From the cell containing the given text, extract its center point as (x, y) coordinate. 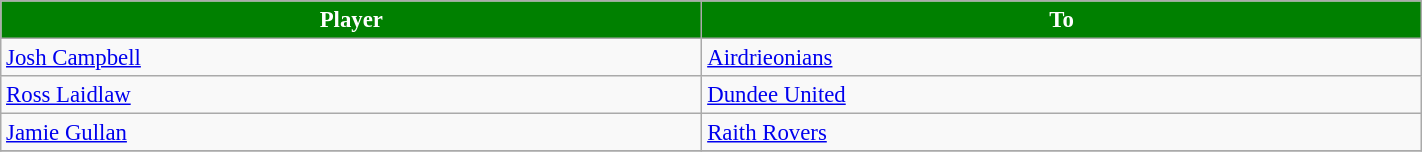
Jamie Gullan (352, 133)
Josh Campbell (352, 58)
Ross Laidlaw (352, 95)
Dundee United (1062, 95)
Airdrieonians (1062, 58)
To (1062, 20)
Player (352, 20)
Raith Rovers (1062, 133)
